From the cell containing the given text, extract its center point as [x, y] coordinate. 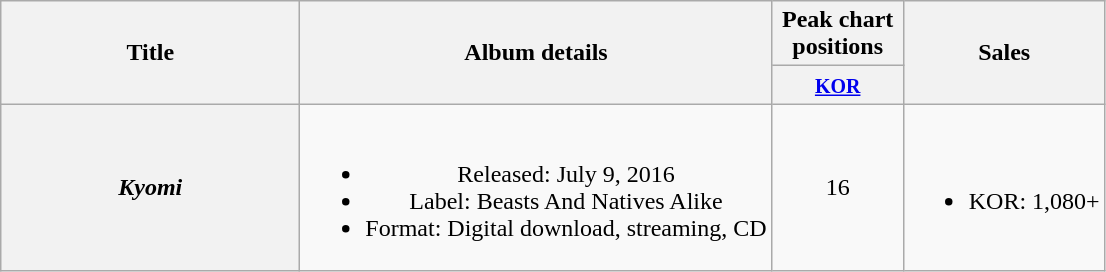
Title [150, 52]
KOR [838, 85]
Sales [1004, 52]
KOR: 1,080+ [1004, 188]
16 [838, 188]
Album details [536, 52]
Kyomi [150, 188]
Released: July 9, 2016Label: Beasts And Natives AlikeFormat: Digital download, streaming, CD [536, 188]
Peak chart positions [838, 34]
